For the text-containing cell, return its midpoint in [X, Y] coordinate format. 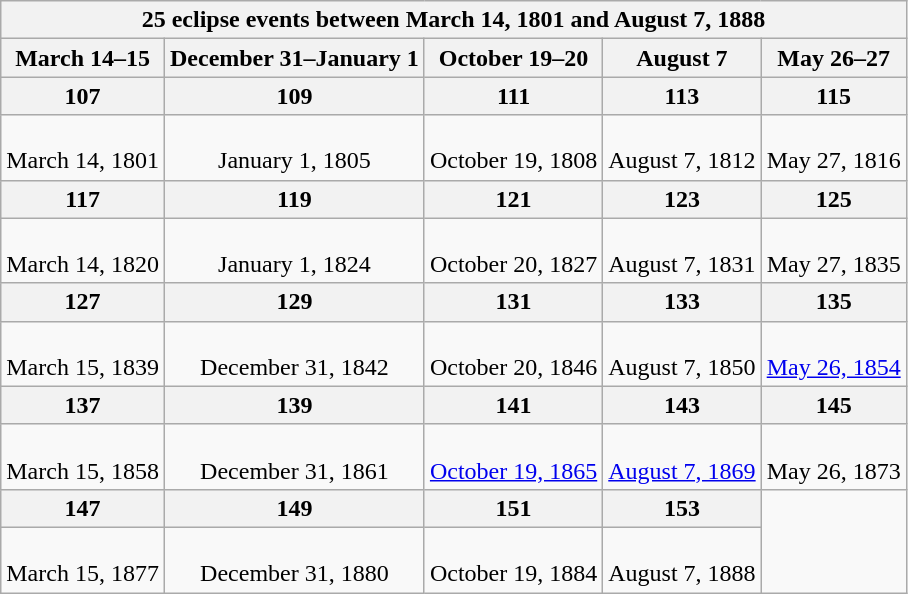
135 [834, 302]
143 [682, 405]
149 [294, 508]
125 [834, 199]
133 [682, 302]
March 14, 1801 [83, 148]
131 [513, 302]
May 27, 1816 [834, 148]
March 14–15 [83, 58]
October 20, 1827 [513, 250]
March 15, 1858 [83, 456]
113 [682, 96]
141 [513, 405]
May 26–27 [834, 58]
March 15, 1877 [83, 560]
107 [83, 96]
December 31–January 1 [294, 58]
August 7 [682, 58]
121 [513, 199]
March 14, 1820 [83, 250]
January 1, 1805 [294, 148]
October 19, 1865 [513, 456]
December 31, 1880 [294, 560]
153 [682, 508]
August 7, 1850 [682, 354]
May 27, 1835 [834, 250]
115 [834, 96]
151 [513, 508]
May 26, 1873 [834, 456]
December 31, 1861 [294, 456]
145 [834, 405]
March 15, 1839 [83, 354]
October 20, 1846 [513, 354]
147 [83, 508]
25 eclipse events between March 14, 1801 and August 7, 1888 [454, 20]
123 [682, 199]
August 7, 1812 [682, 148]
August 7, 1831 [682, 250]
October 19, 1808 [513, 148]
May 26, 1854 [834, 354]
109 [294, 96]
August 7, 1869 [682, 456]
October 19, 1884 [513, 560]
127 [83, 302]
October 19–20 [513, 58]
119 [294, 199]
117 [83, 199]
139 [294, 405]
January 1, 1824 [294, 250]
137 [83, 405]
129 [294, 302]
August 7, 1888 [682, 560]
111 [513, 96]
December 31, 1842 [294, 354]
